Determine the [X, Y] coordinate at the center of the cell enclosing the given text.  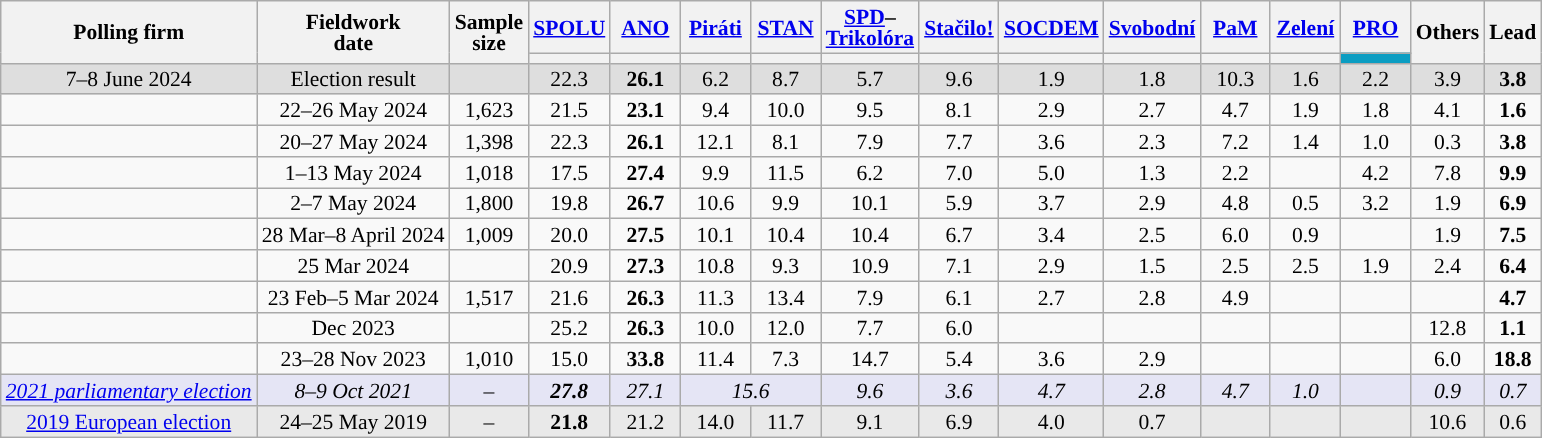
15.6 [750, 390]
11.7 [786, 422]
25 Mar 2024 [354, 266]
PRO [1375, 27]
23.1 [645, 110]
1.3 [1152, 172]
Stačilo! [959, 27]
10.3 [1235, 78]
1.4 [1305, 142]
STAN [786, 27]
20.0 [569, 234]
33.8 [645, 360]
1.1 [1512, 328]
1.5 [1152, 266]
3.7 [1052, 204]
10.8 [715, 266]
Fieldworkdate [354, 32]
28 Mar–8 April 2024 [354, 234]
1,517 [489, 296]
27.4 [645, 172]
5.9 [959, 204]
Samplesize [489, 32]
27.5 [645, 234]
3.4 [1052, 234]
Svobodní [1152, 27]
1,623 [489, 110]
4.9 [1235, 296]
Zelení [1305, 27]
12.0 [786, 328]
12.8 [1448, 328]
22–26 May 2024 [354, 110]
10.9 [870, 266]
0.6 [1512, 422]
6.7 [959, 234]
5.4 [959, 360]
21.5 [569, 110]
7.0 [959, 172]
ANO [645, 27]
21.8 [569, 422]
3.2 [1375, 204]
13.4 [786, 296]
4.0 [1052, 422]
11.3 [715, 296]
1,398 [489, 142]
17.5 [569, 172]
1,009 [489, 234]
PaM [1235, 27]
11.5 [786, 172]
2–7 May 2024 [354, 204]
24–25 May 2019 [354, 422]
4.8 [1235, 204]
0.3 [1448, 142]
8–9 Oct 2021 [354, 390]
SPOLU [569, 27]
SPD–Trikolóra [870, 27]
1,800 [489, 204]
7–8 June 2024 [129, 78]
12.1 [715, 142]
Lead [1512, 32]
14.7 [870, 360]
1,018 [489, 172]
2.3 [1152, 142]
5.0 [1052, 172]
7.1 [959, 266]
7.2 [1235, 142]
19.8 [569, 204]
0.5 [1305, 204]
7.5 [1512, 234]
2019 European election [129, 422]
4.1 [1448, 110]
1–13 May 2024 [354, 172]
2021 parliamentary election [129, 390]
SOCDEM [1052, 27]
21.6 [569, 296]
27.1 [645, 390]
6.4 [1512, 266]
5.7 [870, 78]
7.8 [1448, 172]
23–28 Nov 2023 [354, 360]
21.2 [645, 422]
11.4 [715, 360]
1,010 [489, 360]
Dec 2023 [354, 328]
9.3 [786, 266]
Election result [354, 78]
23 Feb–5 Mar 2024 [354, 296]
18.8 [1512, 360]
9.1 [870, 422]
26.7 [645, 204]
2.4 [1448, 266]
6.1 [959, 296]
Others [1448, 32]
20.9 [569, 266]
15.0 [569, 360]
8.7 [786, 78]
9.4 [715, 110]
9.5 [870, 110]
20–27 May 2024 [354, 142]
27.8 [569, 390]
27.3 [645, 266]
Piráti [715, 27]
4.2 [1375, 172]
14.0 [715, 422]
7.3 [786, 360]
3.9 [1448, 78]
25.2 [569, 328]
Polling firm [129, 32]
